For the text-containing cell, return its midpoint in [x, y] coordinate format. 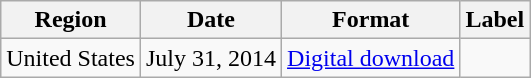
Region [71, 20]
Date [210, 20]
Digital download [371, 58]
July 31, 2014 [210, 58]
United States [71, 58]
Format [371, 20]
Label [495, 20]
